Provide the (X, Y) coordinate of the cell's center where the given text is located.  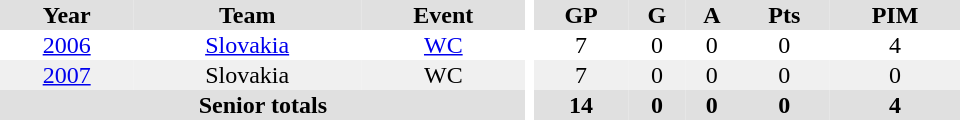
Pts (784, 15)
2007 (66, 75)
Team (247, 15)
Year (66, 15)
Event (444, 15)
Senior totals (263, 105)
GP (582, 15)
A (712, 15)
PIM (895, 15)
2006 (66, 45)
G (658, 15)
14 (582, 105)
